Output the [X, Y] coordinate of the center of the cell containing the given text.  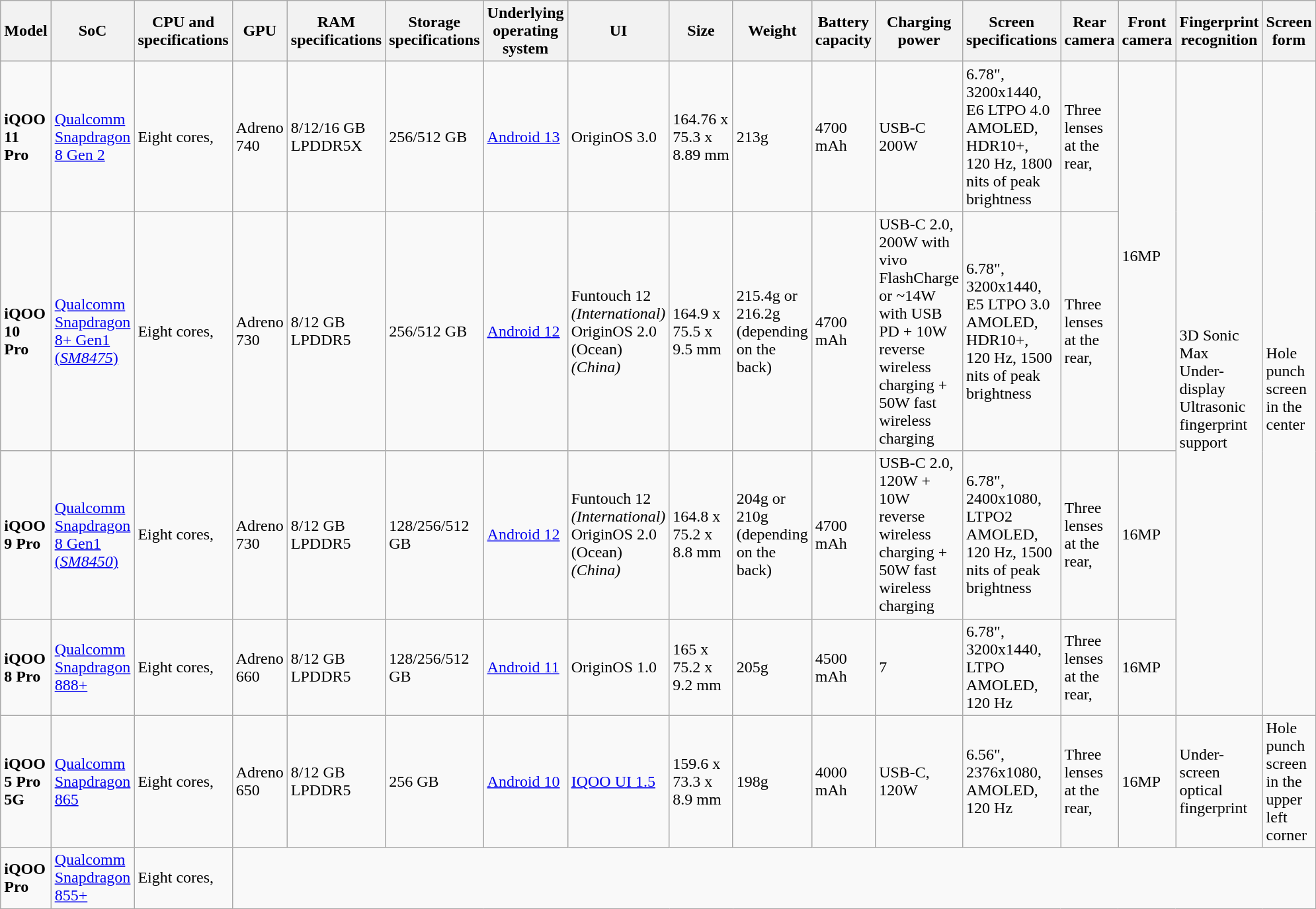
6.56", 2376x1080, AMOLED, 120 Hz [1012, 781]
iQOO 11 Pro [26, 136]
6.78", 3200x1440, E5 LTPO 3.0 AMOLED, HDR10+, 120 Hz, 1500 nits of peak brightness [1012, 331]
CPU and specifications [183, 31]
Qualcomm Snapdragon 8+ Gen1 (SM8475) [93, 331]
Android 10 [525, 781]
Screen form [1289, 31]
GPU [259, 31]
Android 11 [525, 667]
159.6 x 73.3 x 8.9 mm [701, 781]
4000 mAh [843, 781]
iQOO 8 Pro [26, 667]
213g [772, 136]
3D Sonic MaxUnder-display Ultrasonic fingerprint support [1219, 389]
Android 13 [525, 136]
165 x 75.2 x 9.2 mm [701, 667]
Model [26, 31]
205g [772, 667]
USB-C 200W [919, 136]
Weight [772, 31]
Hole punch screen in the upper left corner [1289, 781]
Qualcomm Snapdragon 855+ [93, 878]
iQOO Pro [26, 878]
UI [618, 31]
USB-C 2.0, 120W + 10W reverse wireless charging + 50W fast wireless charging [919, 535]
7 [919, 667]
164.9 x 75.5 x 9.5 mm [701, 331]
164.76 x 75.3 x 8.89 mm [701, 136]
iQOO 5 Pro 5G [26, 781]
USB-C, 120W [919, 781]
Size [701, 31]
Hole punch screen in the center [1289, 389]
Adreno 660 [259, 667]
4500 mAh [843, 667]
iQOO 10 Pro [26, 331]
Screen specifications [1012, 31]
6.78", 3200x1440, LTPO AMOLED, 120 Hz [1012, 667]
Qualcomm Snapdragon 865 [93, 781]
USB-C 2.0, 200W with vivo FlashCharge or ~14W with USB PD + 10W reverse wireless charging + 50W fast wireless charging [919, 331]
Front camera [1147, 31]
Qualcomm Snapdragon 8 Gen 2 [93, 136]
Adreno 740 [259, 136]
IQOO UI 1.5 [618, 781]
Qualcomm Snapdragon 888+ [93, 667]
Battery capacity [843, 31]
OriginOS 1.0 [618, 667]
Adreno 650 [259, 781]
256 GB [434, 781]
8/12/16 GB LPDDR5X [336, 136]
215.4g or 216.2g (depending on the back) [772, 331]
SoC [93, 31]
198g [772, 781]
iQOO 9 Pro [26, 535]
Fingerprint recognition [1219, 31]
Under-screen optical fingerprint [1219, 781]
Charging power [919, 31]
164.8 x 75.2 x 8.8 mm [701, 535]
6.78", 2400x1080, LTPO2 AMOLED, 120 Hz, 1500 nits of peak brightness [1012, 535]
6.78", 3200x1440, E6 LTPO 4.0 AMOLED, HDR10+, 120 Hz, 1800 nits of peak brightness [1012, 136]
OriginOS 3.0 [618, 136]
RAM specifications [336, 31]
Underlying operating system [525, 31]
204g or 210g (depending on the back) [772, 535]
Storage specifications [434, 31]
Qualcomm Snapdragon 8 Gen1 (SM8450) [93, 535]
Rear camera [1090, 31]
